Output the (x, y) coordinate of the center of the cell containing the given text.  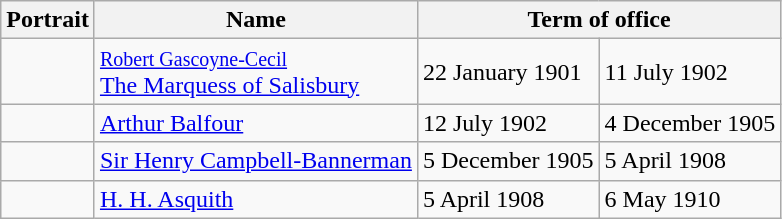
12 July 1902 (508, 123)
11 July 1902 (690, 72)
4 December 1905 (690, 123)
Sir Henry Campbell-Bannerman (256, 161)
Arthur Balfour (256, 123)
Term of office (598, 20)
6 May 1910 (690, 199)
Robert Gascoyne-CecilThe Marquess of Salisbury (256, 72)
5 December 1905 (508, 161)
Name (256, 20)
H. H. Asquith (256, 199)
Portrait (48, 20)
22 January 1901 (508, 72)
